Search for the cell housing the specified text and yield its [x, y] center coordinate. 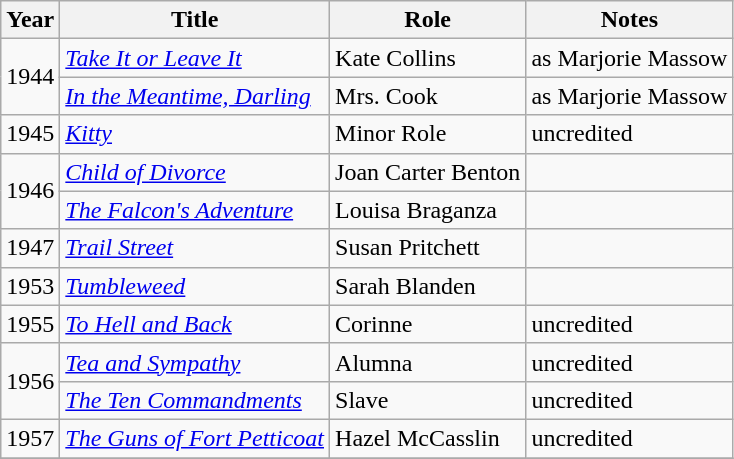
Notes [630, 20]
Tumbleweed [195, 286]
Susan Pritchett [428, 248]
Take It or Leave It [195, 58]
To Hell and Back [195, 324]
1953 [30, 286]
Child of Divorce [195, 172]
1944 [30, 77]
Kitty [195, 134]
Louisa Braganza [428, 210]
1956 [30, 381]
Corinne [428, 324]
Sarah Blanden [428, 286]
1957 [30, 438]
Tea and Sympathy [195, 362]
1946 [30, 191]
In the Meantime, Darling [195, 96]
Mrs. Cook [428, 96]
Year [30, 20]
Hazel McCasslin [428, 438]
The Guns of Fort Petticoat [195, 438]
1955 [30, 324]
The Falcon's Adventure [195, 210]
1945 [30, 134]
Joan Carter Benton [428, 172]
Title [195, 20]
Slave [428, 400]
1947 [30, 248]
Minor Role [428, 134]
Trail Street [195, 248]
Kate Collins [428, 58]
Alumna [428, 362]
The Ten Commandments [195, 400]
Role [428, 20]
